Output the (x, y) coordinate of the center of the cell containing the given text.  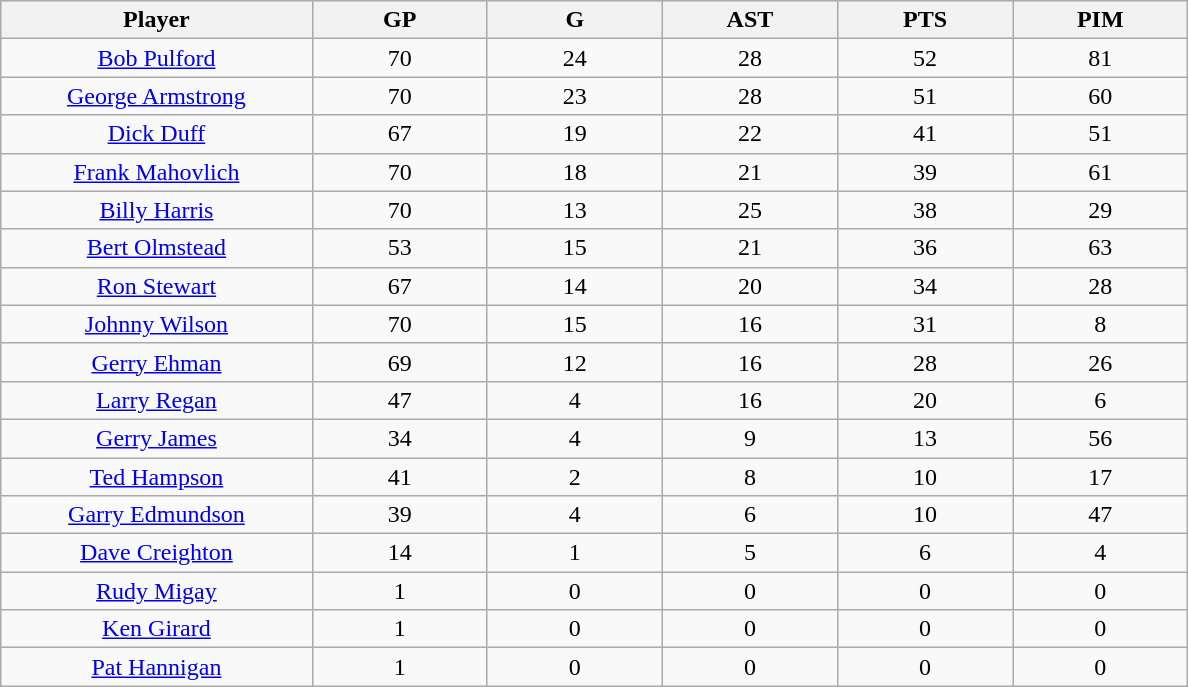
Gerry Ehman (156, 362)
26 (1100, 362)
George Armstrong (156, 96)
22 (750, 134)
Ken Girard (156, 629)
Billy Harris (156, 210)
53 (400, 248)
31 (924, 324)
29 (1100, 210)
Dick Duff (156, 134)
AST (750, 20)
25 (750, 210)
Gerry James (156, 438)
Ted Hampson (156, 477)
GP (400, 20)
60 (1100, 96)
81 (1100, 58)
5 (750, 553)
Larry Regan (156, 400)
56 (1100, 438)
Garry Edmundson (156, 515)
17 (1100, 477)
36 (924, 248)
18 (574, 172)
G (574, 20)
Ron Stewart (156, 286)
Player (156, 20)
Frank Mahovlich (156, 172)
Bert Olmstead (156, 248)
52 (924, 58)
Dave Creighton (156, 553)
Pat Hannigan (156, 667)
61 (1100, 172)
Bob Pulford (156, 58)
PIM (1100, 20)
12 (574, 362)
63 (1100, 248)
24 (574, 58)
2 (574, 477)
38 (924, 210)
23 (574, 96)
Rudy Migay (156, 591)
19 (574, 134)
69 (400, 362)
9 (750, 438)
PTS (924, 20)
Johnny Wilson (156, 324)
